Search for the cell housing the specified text and yield its [X, Y] center coordinate. 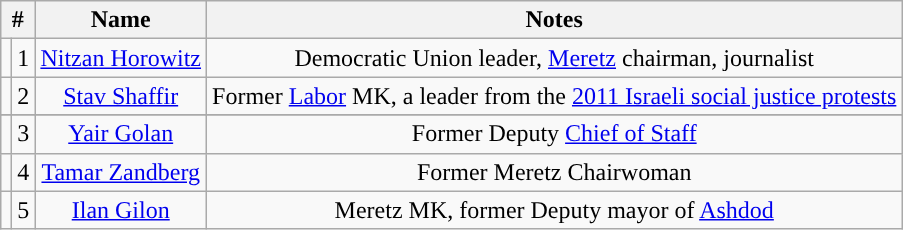
4 [24, 172]
Former Labor MK, a leader from the 2011 Israeli social justice protests [554, 96]
1 [24, 58]
Tamar Zandberg [121, 172]
Stav Shaffir [121, 96]
Nitzan Horowitz [121, 58]
# [18, 20]
Meretz MK, former Deputy mayor of Ashdod [554, 210]
Former Meretz Chairwoman [554, 172]
Name [121, 20]
2 [24, 96]
5 [24, 210]
Former Deputy Chief of Staff [554, 134]
Yair Golan [121, 134]
3 [24, 134]
Democratic Union leader, Meretz chairman, journalist [554, 58]
Notes [554, 20]
Ilan Gilon [121, 210]
